Pinpoint the cell where the given text exists, returning its [x, y] midpoint coordinate. 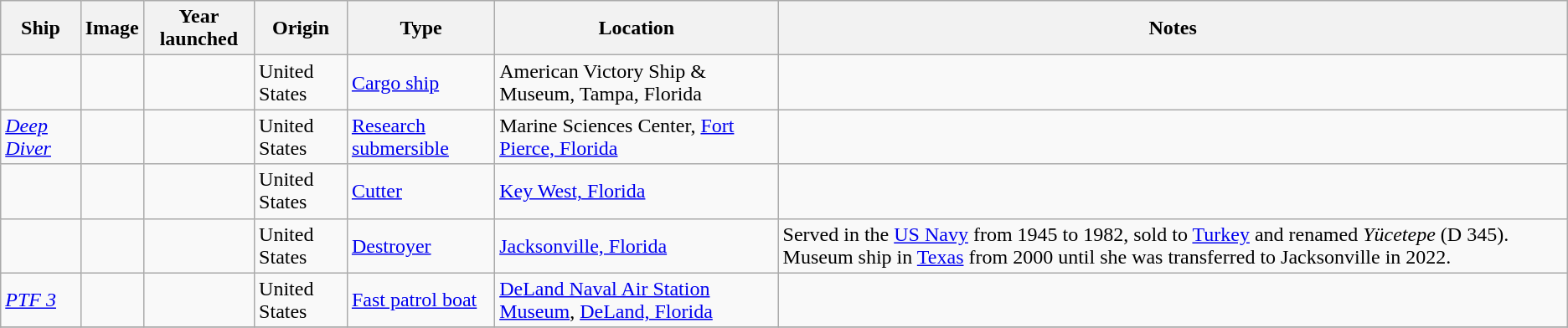
Image [112, 28]
Fast patrol boat [420, 300]
Jacksonville, Florida [637, 246]
Deep Diver [40, 137]
Ship [40, 28]
PTF 3 [40, 300]
Key West, Florida [637, 191]
Notes [1173, 28]
Origin [302, 28]
American Victory Ship & Museum, Tampa, Florida [637, 82]
Cargo ship [420, 82]
DeLand Naval Air Station Museum, DeLand, Florida [637, 300]
Marine Sciences Center, Fort Pierce, Florida [637, 137]
Location [637, 28]
Destroyer [420, 246]
Year launched [199, 28]
Type [420, 28]
Research submersible [420, 137]
Cutter [420, 191]
